Determine the (x, y) coordinate at the center of the cell enclosing the given text.  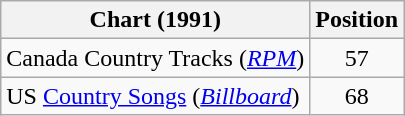
Canada Country Tracks (RPM) (156, 58)
68 (357, 96)
57 (357, 58)
Chart (1991) (156, 20)
Position (357, 20)
US Country Songs (Billboard) (156, 96)
